Identify which cell holds the provided text, then report its [X, Y] central coordinate. 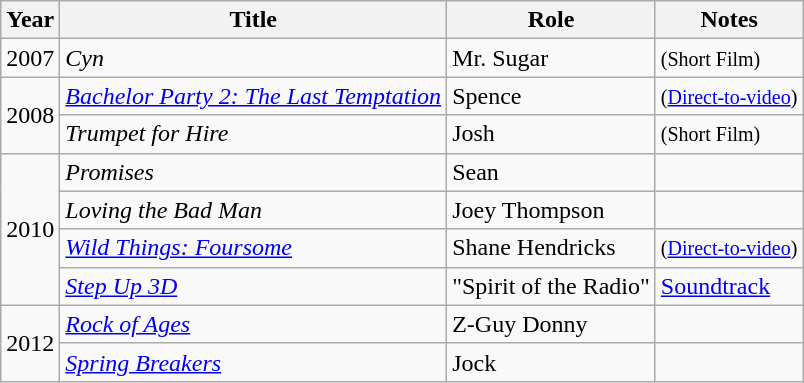
Jock [552, 362]
Z-Guy Donny [552, 324]
Cyn [254, 58]
Trumpet for Hire [254, 134]
Notes [729, 20]
Spring Breakers [254, 362]
Wild Things: Foursome [254, 248]
2008 [30, 115]
2010 [30, 229]
2012 [30, 343]
Rock of Ages [254, 324]
Promises [254, 172]
Spence [552, 96]
Mr. Sugar [552, 58]
2007 [30, 58]
Step Up 3D [254, 286]
Shane Hendricks [552, 248]
Role [552, 20]
"Spirit of the Radio" [552, 286]
Soundtrack [729, 286]
Sean [552, 172]
Bachelor Party 2: The Last Temptation [254, 96]
Josh [552, 134]
Year [30, 20]
Loving the Bad Man [254, 210]
Title [254, 20]
Joey Thompson [552, 210]
